Capture the cell that displays the provided text and extract its (X, Y) central coordinate. 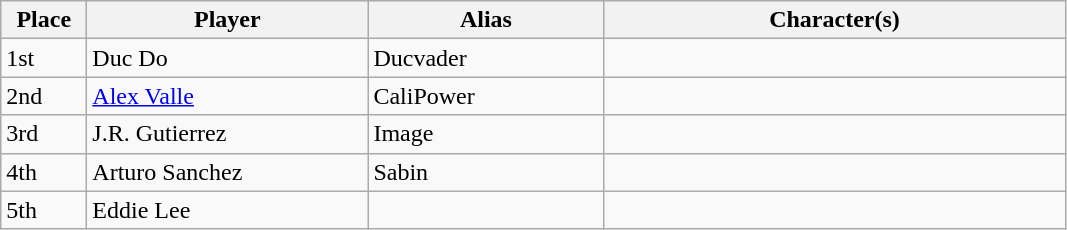
Ducvader (486, 58)
Eddie Lee (228, 210)
Image (486, 134)
CaliPower (486, 96)
Alias (486, 20)
Character(s) (834, 20)
Alex Valle (228, 96)
3rd (44, 134)
Player (228, 20)
Place (44, 20)
Duc Do (228, 58)
Sabin (486, 172)
4th (44, 172)
J.R. Gutierrez (228, 134)
1st (44, 58)
2nd (44, 96)
Arturo Sanchez (228, 172)
5th (44, 210)
